Search for the cell housing the specified text and yield its [X, Y] center coordinate. 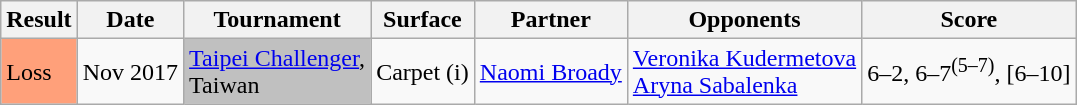
Carpet (i) [423, 72]
Naomi Broady [550, 72]
Tournament [278, 20]
Taipei Challenger, Taiwan [278, 72]
6–2, 6–7(5–7), [6–10] [969, 72]
Opponents [744, 20]
Result [39, 20]
Nov 2017 [130, 72]
Veronika Kudermetova Aryna Sabalenka [744, 72]
Date [130, 20]
Score [969, 20]
Partner [550, 20]
Loss [39, 72]
Surface [423, 20]
